For the text-containing cell, return its midpoint in [x, y] coordinate format. 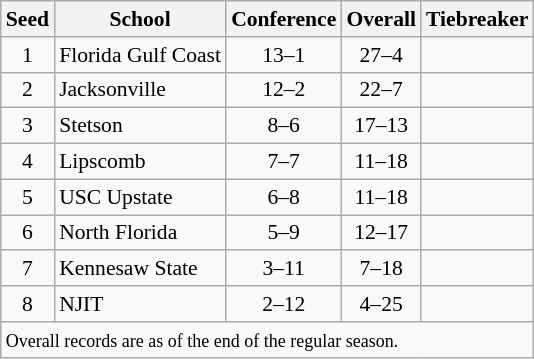
Tiebreaker [477, 19]
27–4 [381, 55]
13–1 [284, 55]
North Florida [140, 233]
8–6 [284, 126]
6 [28, 233]
7–7 [284, 162]
Lipscomb [140, 162]
Stetson [140, 126]
Conference [284, 19]
4–25 [381, 304]
Florida Gulf Coast [140, 55]
Jacksonville [140, 90]
Overall records are as of the end of the regular season. [268, 340]
12–2 [284, 90]
Seed [28, 19]
2–12 [284, 304]
School [140, 19]
NJIT [140, 304]
7 [28, 269]
Kennesaw State [140, 269]
4 [28, 162]
5 [28, 197]
6–8 [284, 197]
7–18 [381, 269]
22–7 [381, 90]
3 [28, 126]
Overall [381, 19]
12–17 [381, 233]
5–9 [284, 233]
3–11 [284, 269]
1 [28, 55]
17–13 [381, 126]
USC Upstate [140, 197]
8 [28, 304]
2 [28, 90]
